For the text-containing cell, return its midpoint in (X, Y) coordinate format. 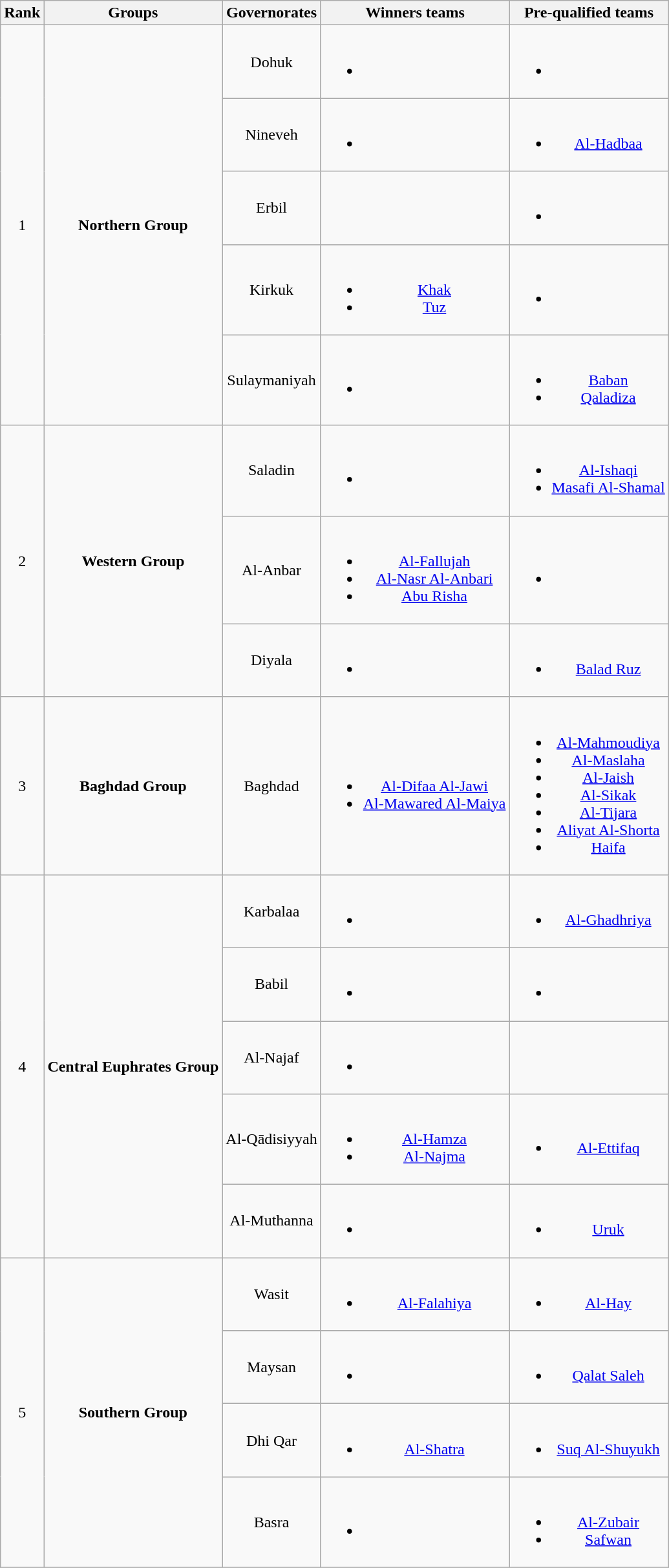
Suq Al-Shuyukh (589, 1440)
Governorates (271, 13)
3 (22, 786)
Al-IshaqiMasafi Al-Shamal (589, 471)
Erbil (271, 208)
Pre-qualified teams (589, 13)
Al-Anbar (271, 570)
Al-Hadbaa (589, 134)
1 (22, 225)
KhakTuz (415, 290)
Baghdad Group (133, 786)
Al-Najaf (271, 1057)
Al-Hay (589, 1294)
Nineveh (271, 134)
Maysan (271, 1368)
Babil (271, 984)
2 (22, 561)
Karbalaa (271, 911)
Al-Falahiya (415, 1294)
Qalat Saleh (589, 1368)
Al-HamzaAl-Najma (415, 1139)
5 (22, 1413)
Basra (271, 1522)
Al-MahmoudiyaAl-MaslahaAl-JaishAl-SikakAl-TijaraAliyat Al-ShortaHaifa (589, 786)
4 (22, 1066)
Al-FallujahAl-Nasr Al-AnbariAbu Risha (415, 570)
Western Group (133, 561)
Dohuk (271, 62)
Southern Group (133, 1413)
Al-Shatra (415, 1440)
Sulaymaniyah (271, 380)
Uruk (589, 1222)
Kirkuk (271, 290)
Northern Group (133, 225)
Baghdad (271, 786)
Al-Qādisiyyah (271, 1139)
Al-ZubairSafwan (589, 1522)
Al-Difaa Al-JawiAl-Mawared Al-Maiya (415, 786)
Saladin (271, 471)
Central Euphrates Group (133, 1066)
Winners teams (415, 13)
Balad Ruz (589, 661)
Al-Ettifaq (589, 1139)
Rank (22, 13)
Al-Ghadhriya (589, 911)
BabanQaladiza (589, 380)
Wasit (271, 1294)
Dhi Qar (271, 1440)
Diyala (271, 661)
Al-Muthanna (271, 1222)
Groups (133, 13)
